From the cell containing the given text, extract its center point as (X, Y) coordinate. 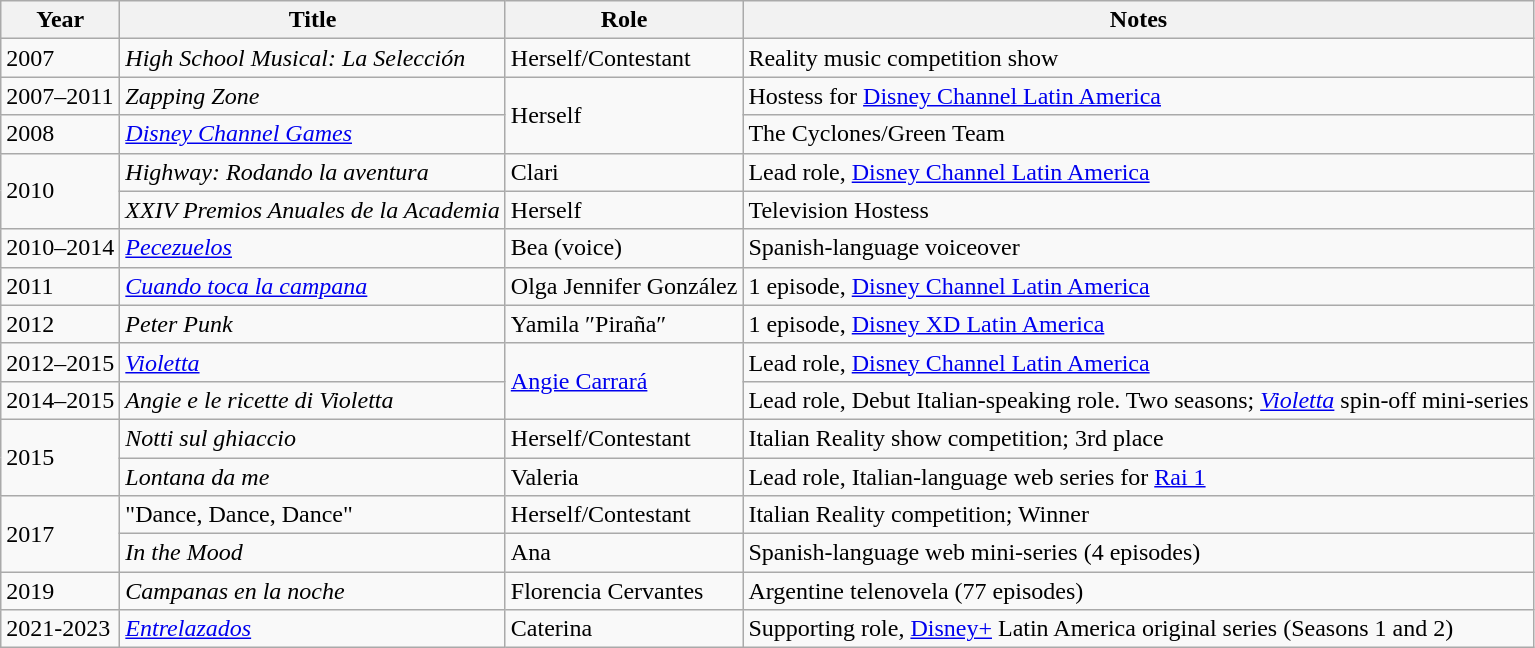
Olga Jennifer González (624, 286)
Ana (624, 553)
2007 (60, 58)
Clari (624, 172)
2014–2015 (60, 400)
2012–2015 (60, 362)
Lead role, Italian-language web series for Rai 1 (1138, 477)
Angie e le ricette di Violetta (312, 400)
Argentine telenovela (77 episodes) (1138, 591)
XXIV Premios Anuales de la Academia (312, 210)
Valeria (624, 477)
"Dance, Dance, Dance" (312, 515)
2012 (60, 324)
Bea (voice) (624, 248)
High School Musical: La Selección (312, 58)
1 episode, Disney XD Latin America (1138, 324)
Lontana da me (312, 477)
Spanish-language voiceover (1138, 248)
Yamila ″Piraña″ (624, 324)
2017 (60, 534)
Reality music competition show (1138, 58)
Lead role, Debut Italian-speaking role. Two seasons; Violetta spin-off mini-series (1138, 400)
2007–2011 (60, 96)
Supporting role, Disney+ Latin America original series (Seasons 1 and 2) (1138, 629)
2008 (60, 134)
Spanish-language web mini-series (4 episodes) (1138, 553)
Italian Reality show competition; 3rd place (1138, 438)
Hostess for Disney Channel Latin America (1138, 96)
Television Hostess (1138, 210)
2021-2023 (60, 629)
2010–2014 (60, 248)
Disney Channel Games (312, 134)
Entrelazados (312, 629)
The Cyclones/Green Team (1138, 134)
Caterina (624, 629)
Florencia Cervantes (624, 591)
Violetta (312, 362)
Notes (1138, 20)
Zapping Zone (312, 96)
1 episode, Disney Channel Latin America (1138, 286)
2010 (60, 191)
Pecezuelos (312, 248)
2019 (60, 591)
Peter Punk (312, 324)
Role (624, 20)
Highway: Rodando la aventura (312, 172)
2015 (60, 457)
Notti sul ghiaccio (312, 438)
Cuando toca la campana (312, 286)
Italian Reality competition; Winner (1138, 515)
Title (312, 20)
2011 (60, 286)
Angie Carrará (624, 381)
In the Mood (312, 553)
Campanas en la noche (312, 591)
Year (60, 20)
